For the text-containing cell, return its midpoint in (X, Y) coordinate format. 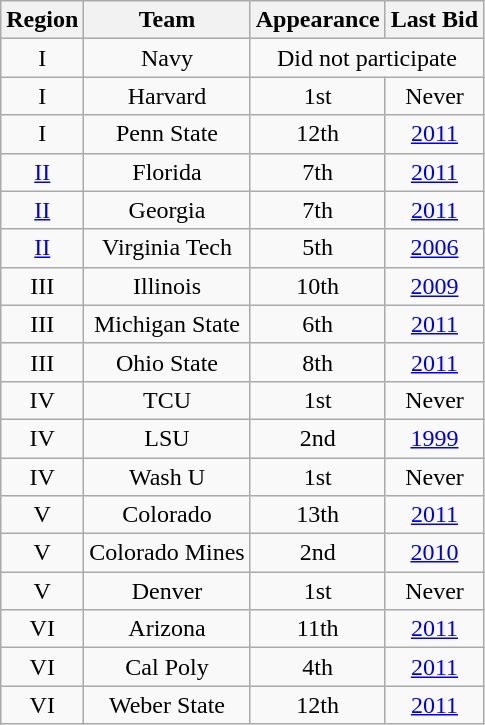
4th (318, 667)
Colorado Mines (167, 553)
Illinois (167, 286)
Florida (167, 172)
2010 (434, 553)
Appearance (318, 20)
Last Bid (434, 20)
Harvard (167, 96)
Did not participate (366, 58)
6th (318, 324)
11th (318, 629)
8th (318, 362)
Weber State (167, 705)
Team (167, 20)
Colorado (167, 515)
1999 (434, 438)
Arizona (167, 629)
Ohio State (167, 362)
Navy (167, 58)
2006 (434, 248)
13th (318, 515)
Denver (167, 591)
Region (42, 20)
LSU (167, 438)
TCU (167, 400)
2009 (434, 286)
Penn State (167, 134)
Georgia (167, 210)
Virginia Tech (167, 248)
Wash U (167, 477)
Cal Poly (167, 667)
Michigan State (167, 324)
5th (318, 248)
10th (318, 286)
